Scan for the cell matching the given text and deliver its [x, y] coordinate at center. 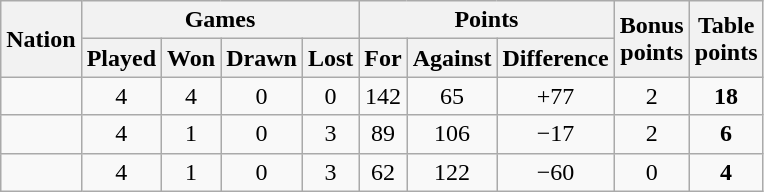
Drawn [262, 58]
106 [452, 134]
Lost [330, 58]
For [383, 58]
6 [726, 134]
142 [383, 96]
Played [121, 58]
−17 [556, 134]
65 [452, 96]
Won [192, 58]
Games [220, 20]
122 [452, 172]
62 [383, 172]
+77 [556, 96]
−60 [556, 172]
89 [383, 134]
Tablepoints [726, 39]
Points [486, 20]
Difference [556, 58]
18 [726, 96]
Bonuspoints [652, 39]
Against [452, 58]
Nation [41, 39]
